Output the (X, Y) coordinate of the center of the cell containing the given text.  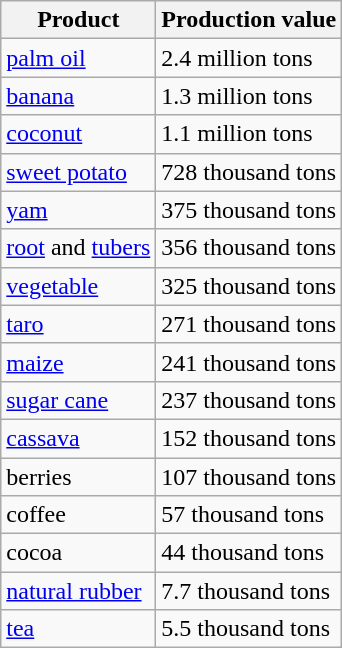
2.4 million tons (249, 58)
cocoa (78, 553)
271 thousand tons (249, 324)
natural rubber (78, 591)
berries (78, 477)
palm oil (78, 58)
Production value (249, 20)
vegetable (78, 286)
356 thousand tons (249, 248)
241 thousand tons (249, 362)
coconut (78, 134)
taro (78, 324)
107 thousand tons (249, 477)
sugar cane (78, 400)
maize (78, 362)
375 thousand tons (249, 210)
5.5 thousand tons (249, 629)
57 thousand tons (249, 515)
152 thousand tons (249, 438)
sweet potato (78, 172)
Product (78, 20)
root and tubers (78, 248)
728 thousand tons (249, 172)
325 thousand tons (249, 286)
237 thousand tons (249, 400)
1.1 million tons (249, 134)
coffee (78, 515)
7.7 thousand tons (249, 591)
44 thousand tons (249, 553)
1.3 million tons (249, 96)
yam (78, 210)
banana (78, 96)
cassava (78, 438)
tea (78, 629)
